Return the [X, Y] coordinate for the center point of the cell that contains the specified text.  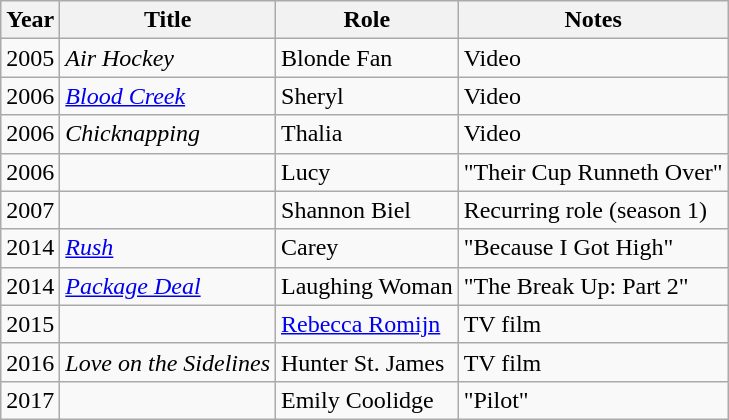
Laughing Woman [368, 286]
"Pilot" [593, 400]
Thalia [368, 134]
Notes [593, 20]
2015 [30, 324]
Lucy [368, 172]
"Their Cup Runneth Over" [593, 172]
Chicknapping [168, 134]
Sheryl [368, 96]
"Because I Got High" [593, 248]
Rush [168, 248]
Hunter St. James [368, 362]
Carey [368, 248]
Air Hockey [168, 58]
Year [30, 20]
Blood Creek [168, 96]
Blonde Fan [368, 58]
2007 [30, 210]
Rebecca Romijn [368, 324]
"The Break Up: Part 2" [593, 286]
2005 [30, 58]
2016 [30, 362]
Shannon Biel [368, 210]
Role [368, 20]
Title [168, 20]
Emily Coolidge [368, 400]
Love on the Sidelines [168, 362]
Package Deal [168, 286]
2017 [30, 400]
Recurring role (season 1) [593, 210]
